Provide the [x, y] coordinate of the cell's center where the given text is located.  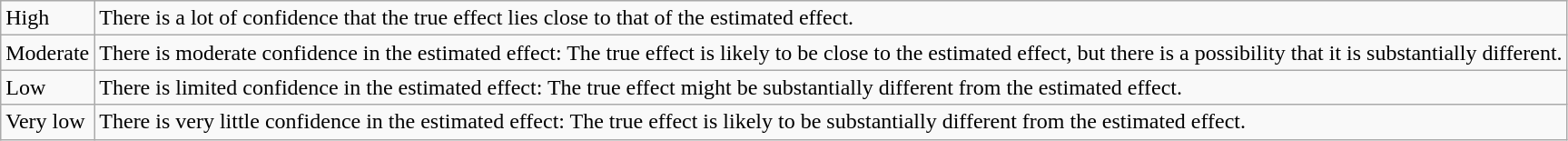
There is very little confidence in the estimated effect: The true effect is likely to be substantially different from the estimated effect. [831, 122]
Very low [47, 122]
There is a lot of confidence that the true effect lies close to that of the estimated effect. [831, 18]
Low [47, 87]
High [47, 18]
Moderate [47, 53]
There is limited confidence in the estimated effect: The true effect might be substantially different from the estimated effect. [831, 87]
